Return the (X, Y) coordinate for the center point of the cell that contains the specified text.  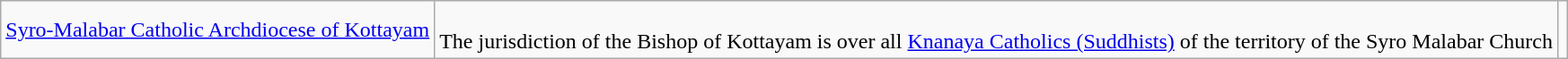
Syro-Malabar Catholic Archdiocese of Kottayam (217, 30)
The jurisdiction of the Bishop of Kottayam is over all Knanaya Catholics (Suddhists) of the territory of the Syro Malabar Church (997, 30)
